Find where the given text appears and provide that cell's center as (X, Y) coordinate. 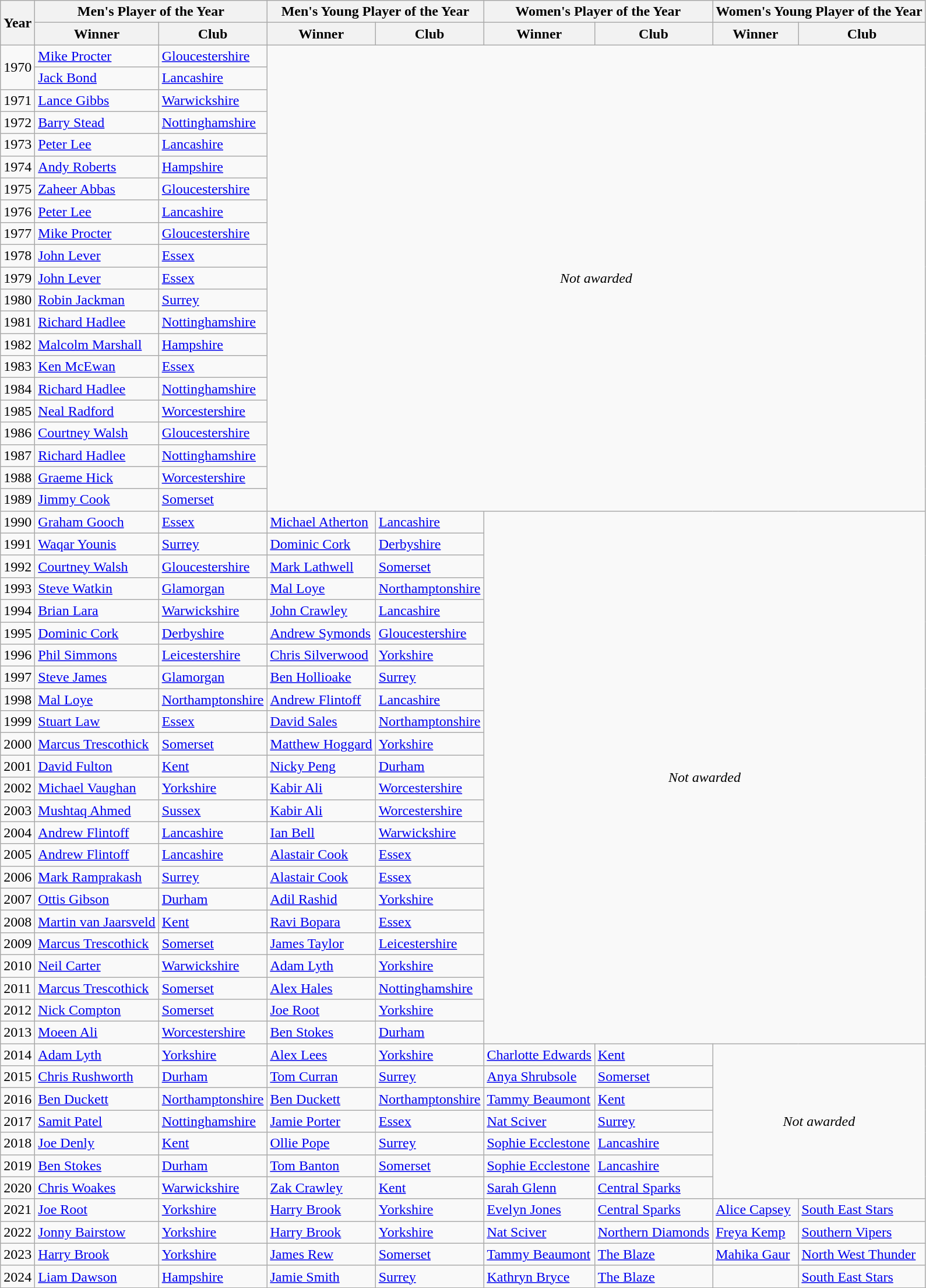
1973 (17, 145)
Graeme Hick (97, 478)
1972 (17, 122)
1996 (17, 655)
Ian Bell (321, 833)
Graham Gooch (97, 522)
1980 (17, 300)
Nicky Peng (321, 766)
2020 (17, 1188)
2016 (17, 1099)
2009 (17, 943)
2018 (17, 1143)
David Fulton (97, 766)
James Taylor (321, 943)
Adil Rashid (321, 899)
1977 (17, 233)
Neil Carter (97, 966)
1983 (17, 367)
2011 (17, 988)
1984 (17, 389)
1994 (17, 610)
Malcolm Marshall (97, 345)
Steve Watkin (97, 588)
Ken McEwan (97, 367)
Mark Ramprakash (97, 877)
Michael Vaughan (97, 788)
2008 (17, 921)
Jonny Bairstow (97, 1232)
Steve James (97, 678)
Ottis Gibson (97, 899)
Ollie Pope (321, 1143)
Ben Hollioake (321, 678)
Kathryn Bryce (539, 1276)
1975 (17, 189)
Chris Woakes (97, 1188)
2019 (17, 1166)
1976 (17, 211)
Northern Diamonds (653, 1232)
Neal Radford (97, 411)
Matthew Hoggard (321, 744)
Moeen Ali (97, 1033)
Tom Banton (321, 1166)
2015 (17, 1077)
1995 (17, 633)
2021 (17, 1210)
Waqar Younis (97, 544)
2022 (17, 1232)
Sussex (213, 810)
1998 (17, 700)
Alex Lees (321, 1055)
2000 (17, 744)
Andy Roberts (97, 167)
1979 (17, 278)
Anya Shrubsole (539, 1077)
2007 (17, 899)
Women's Player of the Year (598, 12)
2003 (17, 810)
1981 (17, 322)
1985 (17, 411)
Stuart Law (97, 722)
Samit Patel (97, 1121)
Charlotte Edwards (539, 1055)
Jamie Smith (321, 1276)
1990 (17, 522)
Alex Hales (321, 988)
Mushtaq Ahmed (97, 810)
Men's Player of the Year (151, 12)
Jimmy Cook (97, 500)
1971 (17, 100)
1989 (17, 500)
Chris Silverwood (321, 655)
1974 (17, 167)
Women's Young Player of the Year (819, 12)
David Sales (321, 722)
Southern Vipers (862, 1232)
2017 (17, 1121)
1993 (17, 588)
2005 (17, 855)
1991 (17, 544)
Alice Capsey (755, 1210)
Tom Curran (321, 1077)
North West Thunder (862, 1254)
2004 (17, 833)
Brian Lara (97, 610)
2023 (17, 1254)
Mahika Gaur (755, 1254)
Barry Stead (97, 122)
2010 (17, 966)
1978 (17, 255)
2013 (17, 1033)
2024 (17, 1276)
Martin van Jaarsveld (97, 921)
2002 (17, 788)
Phil Simmons (97, 655)
Men's Young Player of the Year (375, 12)
2006 (17, 877)
Sarah Glenn (539, 1188)
1982 (17, 345)
Zaheer Abbas (97, 189)
2014 (17, 1055)
Year (17, 23)
1992 (17, 566)
Robin Jackman (97, 300)
Zak Crawley (321, 1188)
Evelyn Jones (539, 1210)
Nick Compton (97, 1010)
Joe Denly (97, 1143)
1999 (17, 722)
1970 (17, 67)
Michael Atherton (321, 522)
Freya Kemp (755, 1232)
Jack Bond (97, 78)
1986 (17, 433)
John Crawley (321, 610)
2012 (17, 1010)
Mark Lathwell (321, 566)
Lance Gibbs (97, 100)
Chris Rushworth (97, 1077)
James Rew (321, 1254)
Jamie Porter (321, 1121)
1988 (17, 478)
Liam Dawson (97, 1276)
Ravi Bopara (321, 921)
1997 (17, 678)
Andrew Symonds (321, 633)
1987 (17, 455)
2001 (17, 766)
